Capture the cell that displays the provided text and extract its [x, y] central coordinate. 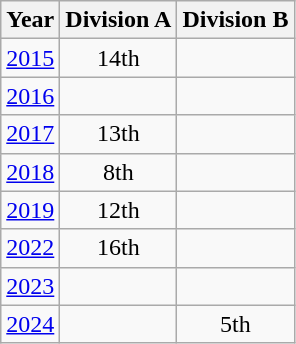
2024 [30, 324]
2018 [30, 172]
2023 [30, 286]
5th [236, 324]
2017 [30, 134]
12th [118, 210]
13th [118, 134]
16th [118, 248]
2015 [30, 58]
14th [118, 58]
Division B [236, 20]
Division A [118, 20]
2022 [30, 248]
2019 [30, 210]
2016 [30, 96]
8th [118, 172]
Year [30, 20]
